Locate the cell with the specified text and output its (x, y) center coordinate. 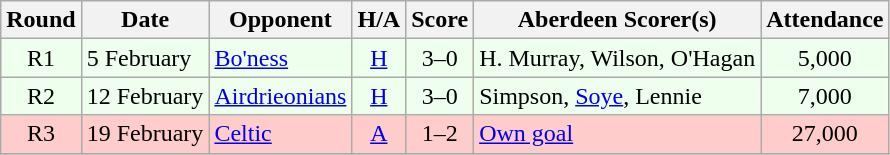
Aberdeen Scorer(s) (618, 20)
R1 (41, 58)
Bo'ness (280, 58)
7,000 (825, 96)
5 February (145, 58)
A (379, 134)
19 February (145, 134)
H. Murray, Wilson, O'Hagan (618, 58)
Celtic (280, 134)
Own goal (618, 134)
Score (440, 20)
Simpson, Soye, Lennie (618, 96)
Round (41, 20)
R2 (41, 96)
27,000 (825, 134)
12 February (145, 96)
1–2 (440, 134)
Opponent (280, 20)
5,000 (825, 58)
R3 (41, 134)
Date (145, 20)
Attendance (825, 20)
H/A (379, 20)
Airdrieonians (280, 96)
